Determine the (X, Y) coordinate at the center of the cell enclosing the given text.  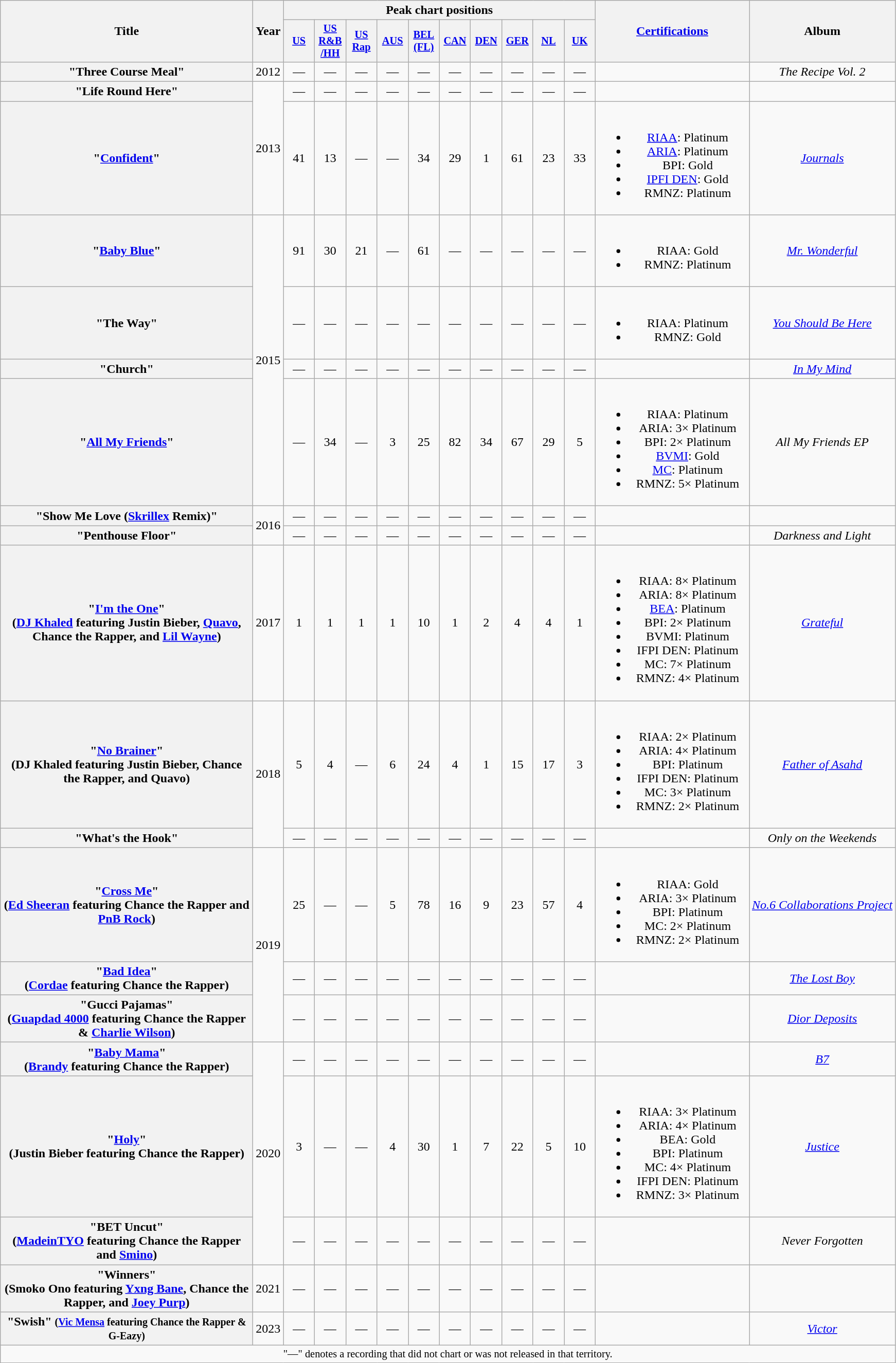
78 (424, 904)
Justice (822, 1146)
21 (361, 251)
DEN (487, 41)
67 (517, 442)
"Gucci Pajamas"(Guapdad 4000 featuring Chance the Rapper & Charlie Wilson) (127, 1018)
Father of Asahd (822, 764)
Title (127, 31)
US (299, 41)
"All My Friends" (127, 442)
Album (822, 31)
"Church" (127, 369)
Victor (822, 1329)
"Winners" (Smoko Ono featuring Yxng Bane, Chance the Rapper, and Joey Purp) (127, 1288)
24 (424, 764)
"Confident" (127, 158)
"Swish" (Vic Mensa featuring Chance the Rapper & G-Eazy) (127, 1329)
"Holy"(Justin Bieber featuring Chance the Rapper) (127, 1146)
RIAA: PlatinumARIA: PlatinumBPI: GoldIPFI DEN: GoldRMNZ: Platinum (672, 158)
"No Brainer"(DJ Khaled featuring Justin Bieber, Chance the Rapper, and Quavo) (127, 764)
You Should Be Here (822, 323)
2016 (268, 526)
15 (517, 764)
"Life Round Here" (127, 92)
82 (455, 442)
"Baby Mama"(Brandy featuring Chance the Rapper) (127, 1059)
Grateful (822, 623)
Journals (822, 158)
"—" denotes a recording that did not chart or was not released in that territory. (448, 1354)
6 (393, 764)
USR&B/HH (330, 41)
"Baby Blue" (127, 251)
RIAA: 8× PlatinumARIA: 8× PlatinumBEA: PlatinumBPI: 2× PlatinumBVMI: PlatinumIFPI DEN: PlatinumMC: 7× PlatinumRMNZ: 4× Platinum (672, 623)
UK (580, 41)
Certifications (672, 31)
2017 (268, 623)
RIAA: 2× PlatinumARIA: 4× PlatinumBPI: PlatinumIFPI DEN: PlatinumMC: 3× PlatinumRMNZ: 2× Platinum (672, 764)
9 (487, 904)
"Bad Idea"(Cordae featuring Chance the Rapper) (127, 978)
57 (548, 904)
USRap (361, 41)
The Recipe Vol. 2 (822, 71)
2021 (268, 1288)
22 (517, 1146)
Peak chart positions (439, 10)
41 (299, 158)
"Three Course Meal" (127, 71)
2020 (268, 1153)
"I'm the One"(DJ Khaled featuring Justin Bieber, Quavo, Chance the Rapper, and Lil Wayne) (127, 623)
CAN (455, 41)
Year (268, 31)
The Lost Boy (822, 978)
In My Mind (822, 369)
"Show Me Love (Skrillex Remix)" (127, 516)
RIAA: PlatinumRMNZ: Gold (672, 323)
7 (487, 1146)
"What's the Hook" (127, 838)
Dior Deposits (822, 1018)
RIAA: PlatinumARIA: 3× PlatinumBPI: 2× PlatinumBVMI: GoldMC: PlatinumRMNZ: 5× Platinum (672, 442)
Only on the Weekends (822, 838)
NL (548, 41)
RIAA: GoldRMNZ: Platinum (672, 251)
No.6 Collaborations Project (822, 904)
"BET Uncut"(MadeinTYO featuring Chance the Rapper and Smino) (127, 1241)
2018 (268, 774)
"Penthouse Floor" (127, 535)
17 (548, 764)
B7 (822, 1059)
RIAA: 3× PlatinumARIA: 4× PlatinumBEA: GoldBPI: PlatinumMC: 4× PlatinumIFPI DEN: PlatinumRMNZ: 3× Platinum (672, 1146)
33 (580, 158)
BEL (FL) (424, 41)
All My Friends EP (822, 442)
Darkness and Light (822, 535)
2012 (268, 71)
2015 (268, 361)
RIAA: GoldARIA: 3× PlatinumBPI: PlatinumMC: 2× PlatinumRMNZ: 2× Platinum (672, 904)
Never Forgotten (822, 1241)
GER (517, 41)
2019 (268, 945)
Mr. Wonderful (822, 251)
"The Way" (127, 323)
AUS (393, 41)
91 (299, 251)
2013 (268, 148)
13 (330, 158)
2023 (268, 1329)
16 (455, 904)
2 (487, 623)
"Cross Me"(Ed Sheeran featuring Chance the Rapper and PnB Rock) (127, 904)
